Identify which cell holds the provided text, then report its [x, y] central coordinate. 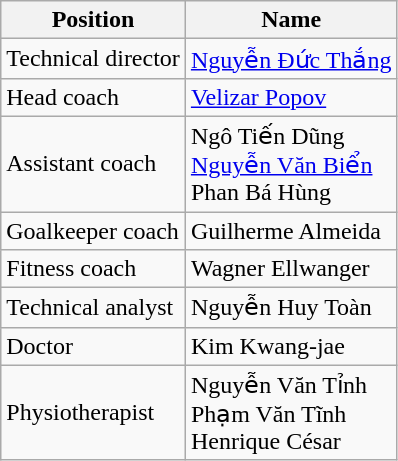
Technical analyst [94, 308]
Fitness coach [94, 269]
Nguyễn Huy Toàn [291, 308]
Technical director [94, 59]
Physiotherapist [94, 412]
Nguyễn Văn Tỉnh Phạm Văn Tĩnh Henrique César [291, 412]
Assistant coach [94, 164]
Goalkeeper coach [94, 231]
Velizar Popov [291, 97]
Wagner Ellwanger [291, 269]
Name [291, 20]
Kim Kwang-jae [291, 346]
Ngô Tiến Dũng Nguyễn Văn Biển Phan Bá Hùng [291, 164]
Position [94, 20]
Guilherme Almeida [291, 231]
Doctor [94, 346]
Head coach [94, 97]
Nguyễn Đức Thắng [291, 59]
